Scan for the cell matching the given text and deliver its [X, Y] coordinate at center. 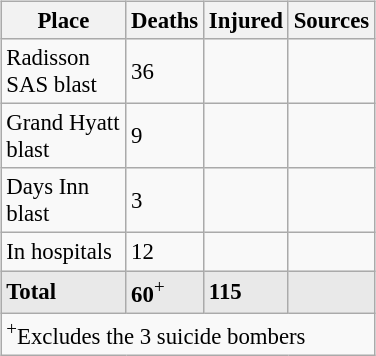
Place [64, 21]
In hospitals [64, 252]
Deaths [165, 21]
3 [165, 200]
+Excludes the 3 suicide bombers [188, 334]
Days Inn blast [64, 200]
9 [165, 136]
60+ [165, 291]
Sources [331, 21]
115 [246, 291]
Injured [246, 21]
12 [165, 252]
Total [64, 291]
36 [165, 72]
Radisson SAS blast [64, 72]
Grand Hyatt blast [64, 136]
